For the text-containing cell, return its midpoint in [X, Y] coordinate format. 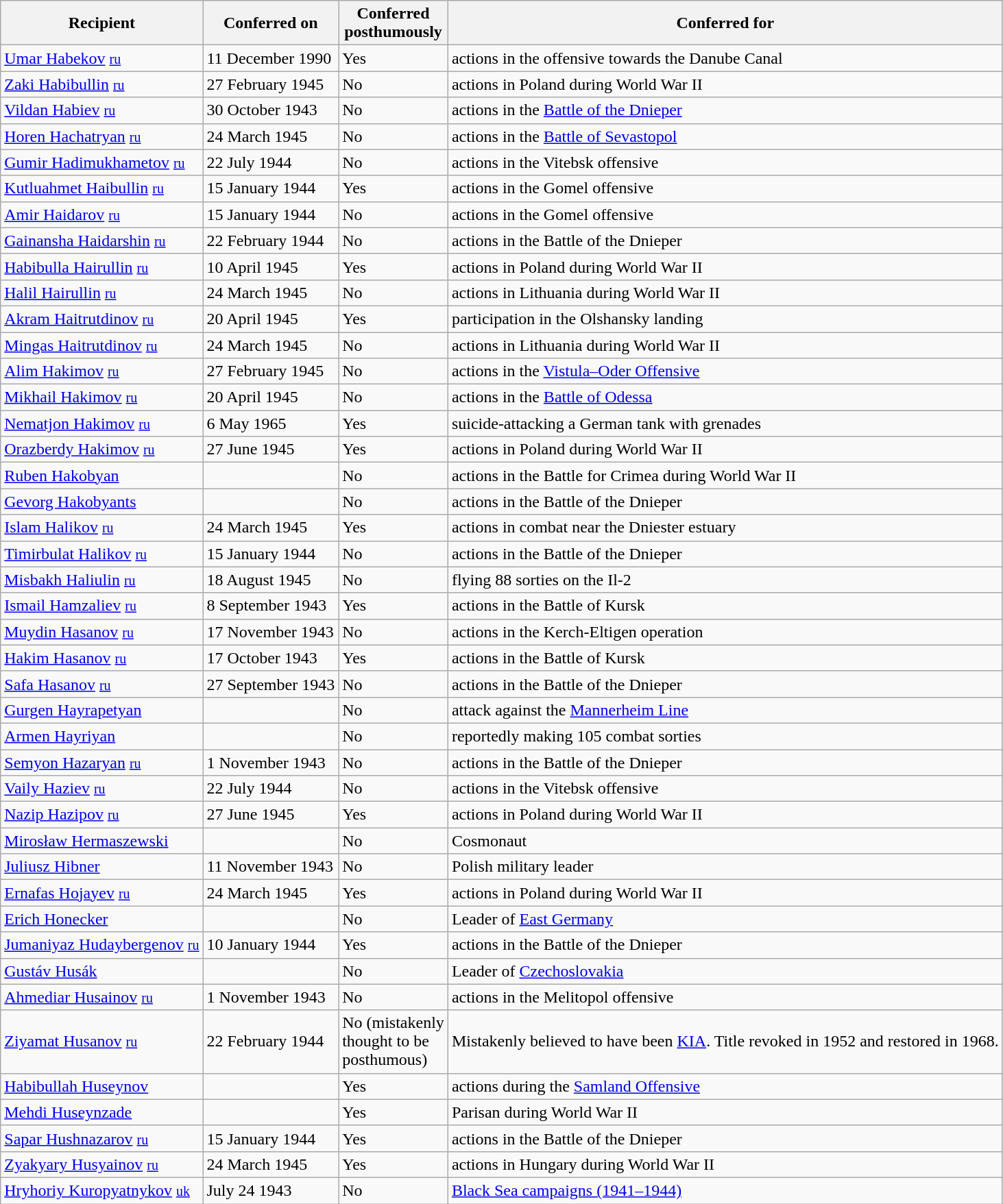
actions in Hungary during World War II [725, 1164]
Mistakenly believed to have been KIA. Title revoked in 1952 and restored in 1968. [725, 1042]
Safa Hasanov ru [101, 684]
Gumir Hadimukhametov ru [101, 162]
18 August 1945 [271, 580]
Mehdi Huseynzade [101, 1112]
Conferredposthumously [394, 23]
Amir Haidarov ru [101, 214]
Kutluahmet Haibullin ru [101, 188]
Halil Hairullin ru [101, 293]
No (mistakenlythought to beposthumous) [394, 1042]
Leader of East Germany [725, 919]
Conferred on [271, 23]
Ernafas Hojayev ru [101, 893]
actions during the Samland Offensive [725, 1086]
Ziyamat Husanov ru [101, 1042]
Ruben Hakobyan [101, 476]
Hryhoriy Kuropyatnykov uk [101, 1190]
Mirosław Hermaszewski [101, 841]
flying 88 sorties on the Il-2 [725, 580]
27 September 1943 [271, 684]
Gevorg Hakobyants [101, 502]
Zyakyary Husyainov ru [101, 1164]
suicide-attacking a German tank with grenades [725, 423]
actions in the Melitopol offensive [725, 997]
Conferred for [725, 23]
Nazip Hazipov ru [101, 815]
Nematjon Hakimov ru [101, 423]
Cosmonaut [725, 841]
Horen Hachatryan ru [101, 136]
30 October 1943 [271, 110]
10 April 1945 [271, 267]
Ismail Hamzaliev ru [101, 606]
Timirbulat Halikov ru [101, 554]
Sapar Hushnazarov ru [101, 1138]
actions in the Vistula–Oder Offensive [725, 371]
actions in the Battle of Sevastopol [725, 136]
6 May 1965 [271, 423]
Hakim Hasanov ru [101, 658]
Semyon Hazaryan ru [101, 763]
11 November 1943 [271, 867]
actions in the Battle of Odessa [725, 397]
Akram Haitrutdinov ru [101, 319]
attack against the Mannerheim Line [725, 710]
Mingas Haitrutdinov ru [101, 345]
Vildan Habiev ru [101, 110]
8 September 1943 [271, 606]
Misbakh Haliulin ru [101, 580]
Orazberdy Hakimov ru [101, 450]
Armen Hayriyan [101, 736]
Islam Halikov ru [101, 528]
Ahmediar Husainov ru [101, 997]
10 January 1944 [271, 945]
reportedly making 105 combat sorties [725, 736]
Zaki Habibullin ru [101, 84]
actions in the Battle for Crimea during World War II [725, 476]
Muydin Hasanov ru [101, 632]
Mikhail Hakimov ru [101, 397]
Erich Honecker [101, 919]
Vaily Haziev ru [101, 789]
Gurgen Hayrapetyan [101, 710]
actions in the Kerch-Eltigen operation [725, 632]
Parisan during World War II [725, 1112]
July 24 1943 [271, 1190]
Gainansha Haidarshin ru [101, 241]
Alim Hakimov ru [101, 371]
Habibulla Hairullin ru [101, 267]
Juliusz Hibner [101, 867]
actions in combat near the Dniester estuary [725, 528]
17 November 1943 [271, 632]
Habibullah Huseynov [101, 1086]
actions in the offensive towards the Danube Canal [725, 58]
Umar Habekov ru [101, 58]
Leader of Czechoslovakia [725, 971]
Black Sea campaigns (1941–1944) [725, 1190]
Polish military leader [725, 867]
11 December 1990 [271, 58]
Gustáv Husák [101, 971]
participation in the Olshansky landing [725, 319]
17 October 1943 [271, 658]
Recipient [101, 23]
Jumaniyaz Hudaybergenov ru [101, 945]
